Provide the (x, y) coordinate of the cell's center where the given text is located.  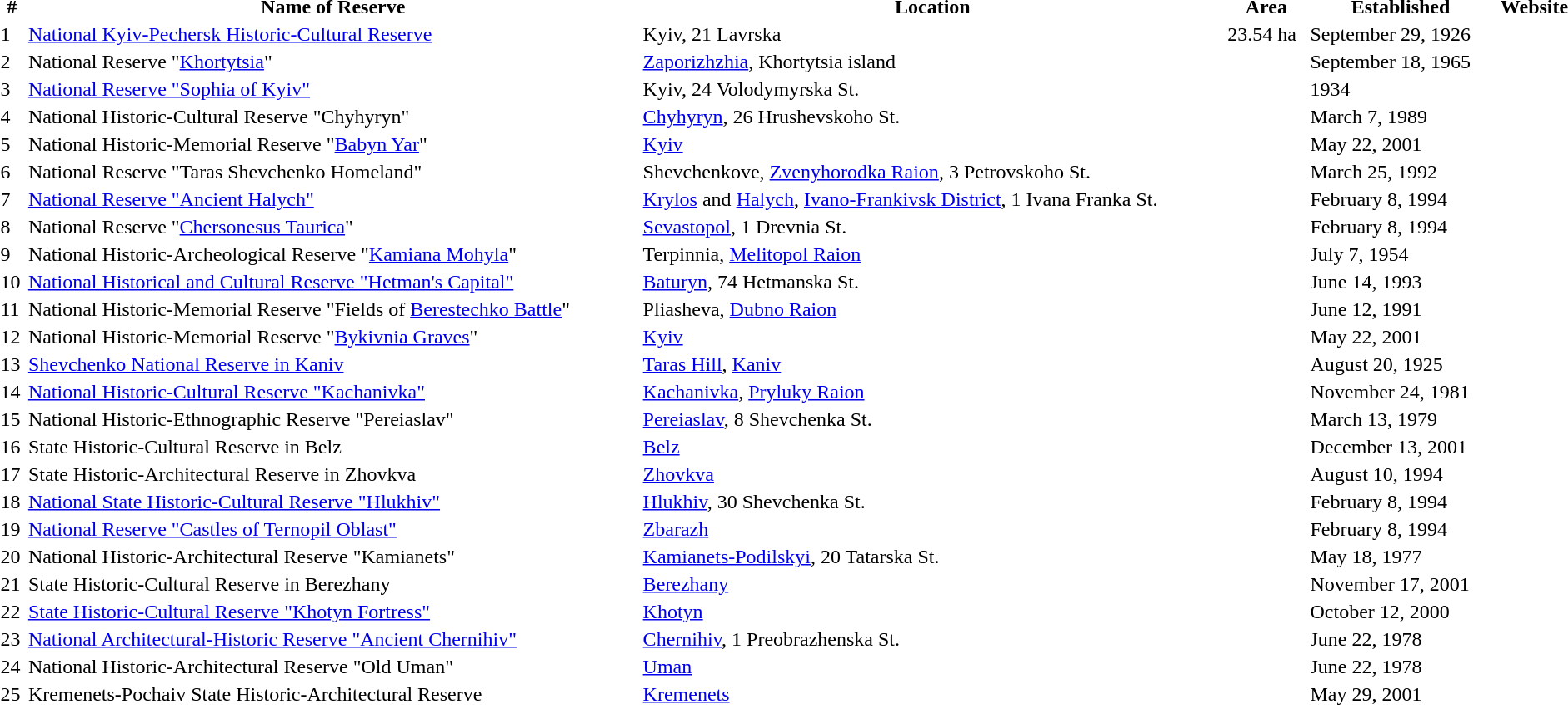
Terpinnia, Melitopol Raion (933, 254)
1934 (1401, 89)
National Historic-Memorial Reserve "Bykivnia Graves" (333, 337)
National Historic-Cultural Reserve "Kachanivka" (333, 392)
September 29, 1926 (1401, 34)
October 12, 2000 (1401, 612)
National Historic-Ethnographic Reserve "Pereiaslav" (333, 419)
August 10, 1994 (1401, 474)
National Historic-Cultural Reserve "Chyhyryn" (333, 117)
National Historic-Memorial Reserve "Babyn Yar" (333, 144)
March 25, 1992 (1401, 172)
July 7, 1954 (1401, 254)
National Historic-Architectural Reserve "Old Uman" (333, 667)
Zaporizhzhia, Khortytsia island (933, 62)
Zbarazh (933, 529)
Taras Hill, Kaniv (933, 364)
June 12, 1991 (1401, 309)
National Reserve "Ancient Halych" (333, 199)
Khotyn (933, 612)
National Historic-Memorial Reserve "Fields of Berestechko Battle" (333, 309)
Krylos and Halych, Ivano-Frankivsk District, 1 Ivana Franka St. (933, 199)
National Reserve "Castles of Ternopil Oblast" (333, 529)
Baturyn, 74 Hetmanska St. (933, 282)
August 20, 1925 (1401, 364)
National Architectural-Historic Reserve "Ancient Chernihiv" (333, 639)
Berezhany (933, 584)
State Historic-Cultural Reserve in Berezhany (333, 584)
State Historic-Cultural Reserve "Khotyn Fortress" (333, 612)
Uman (933, 667)
November 24, 1981 (1401, 392)
23.54 ha (1266, 34)
Shevchenko National Reserve in Kaniv (333, 364)
National Reserve "Chersonesus Taurica" (333, 227)
State Historic-Architectural Reserve in Zhovkva (333, 474)
November 17, 2001 (1401, 584)
National Historic-Archeological Reserve "Kamiana Mohyla" (333, 254)
March 13, 1979 (1401, 419)
National Historical and Cultural Reserve "Hetman's Capital" (333, 282)
Sevastopol, 1 Drevnia St. (933, 227)
Chyhyryn, 26 Hrushevskoho St. (933, 117)
May 18, 1977 (1401, 557)
National Historic-Architectural Reserve "Kamianets" (333, 557)
Zhovkva (933, 474)
Chernihiv, 1 Preobrazhenska St. (933, 639)
Pereiaslav, 8 Shevchenka St. (933, 419)
December 13, 2001 (1401, 447)
Kyiv, 24 Volodymyrska St. (933, 89)
Kamianets-Podilskyi, 20 Tatarska St. (933, 557)
Kachanivka, Pryluky Raion (933, 392)
National Kyiv-Pechersk Historic-Cultural Reserve (333, 34)
National Reserve "Sophia of Kyiv" (333, 89)
Kyiv, 21 Lavrska (933, 34)
State Historic-Cultural Reserve in Belz (333, 447)
September 18, 1965 (1401, 62)
Shevchenkove, Zvenyhorodka Raion, 3 Petrovskoho St. (933, 172)
June 14, 1993 (1401, 282)
National Reserve "Taras Shevchenko Homeland" (333, 172)
March 7, 1989 (1401, 117)
Hlukhiv, 30 Shevchenka St. (933, 502)
National State Historic-Cultural Reserve "Hlukhiv" (333, 502)
Pliasheva, Dubno Raion (933, 309)
National Reserve "Khortytsia" (333, 62)
Belz (933, 447)
